From the cell containing the given text, extract its center point as (X, Y) coordinate. 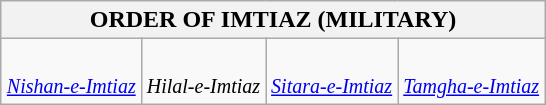
Tamgha-e-Imtiaz (472, 72)
Sitara-e-Imtiaz (332, 72)
Hilal-e-Imtiaz (203, 72)
ORDER OF IMTIAZ (MILITARY) (272, 20)
Nishan-e-Imtiaz (71, 72)
